Output the (x, y) coordinate of the center of the cell containing the given text.  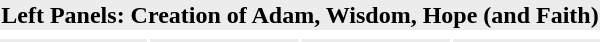
Left Panels: Creation of Adam, Wisdom, Hope (and Faith) (300, 15)
